Search for the cell housing the specified text and yield its [x, y] center coordinate. 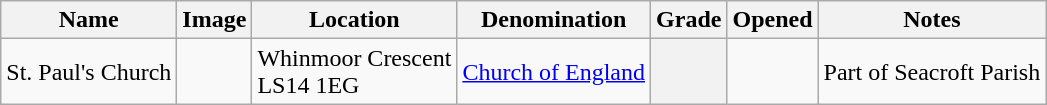
Opened [772, 20]
Church of England [554, 72]
Image [214, 20]
Grade [689, 20]
Denomination [554, 20]
Notes [932, 20]
Location [354, 20]
Whinmoor CrescentLS14 1EG [354, 72]
Part of Seacroft Parish [932, 72]
Name [89, 20]
St. Paul's Church [89, 72]
